Identify which cell holds the provided text, then report its [X, Y] central coordinate. 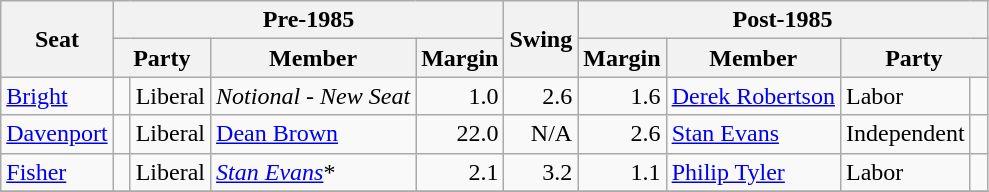
Bright [57, 96]
Philip Tyler [753, 172]
Notional - New Seat [314, 96]
3.2 [541, 172]
Dean Brown [314, 134]
1.6 [622, 96]
Swing [541, 39]
Fisher [57, 172]
Stan Evans [753, 134]
Stan Evans* [314, 172]
1.1 [622, 172]
Post-1985 [782, 20]
Pre-1985 [308, 20]
1.0 [460, 96]
Derek Robertson [753, 96]
Independent [905, 134]
Seat [57, 39]
N/A [541, 134]
Davenport [57, 134]
22.0 [460, 134]
2.1 [460, 172]
